Detect which cell encompasses the target text, then output its (x, y) center coordinate. 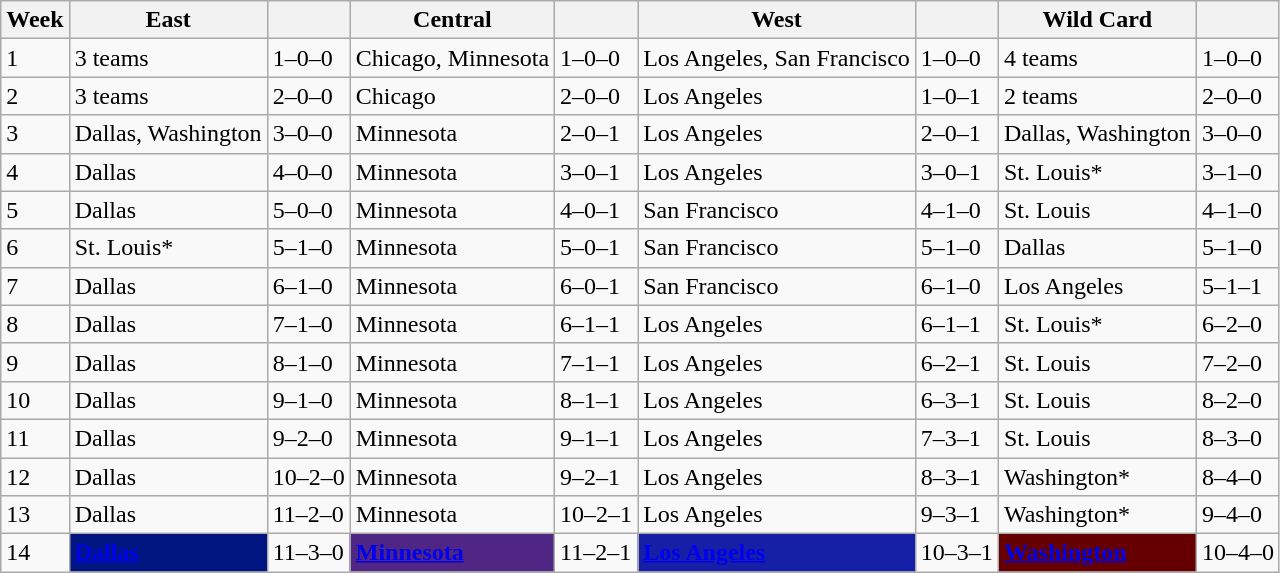
8–3–1 (956, 477)
Los Angeles, San Francisco (777, 58)
9–4–0 (1238, 515)
4 (35, 172)
2 (35, 96)
9 (35, 362)
10–2–0 (308, 477)
11–2–0 (308, 515)
4 teams (1097, 58)
6–2–0 (1238, 324)
7 (35, 286)
9–2–0 (308, 438)
9–3–1 (956, 515)
Central (452, 20)
7–2–0 (1238, 362)
14 (35, 553)
8–2–0 (1238, 400)
10–4–0 (1238, 553)
6–2–1 (956, 362)
5 (35, 210)
Wild Card (1097, 20)
11–2–1 (596, 553)
1–0–1 (956, 96)
8–1–0 (308, 362)
8 (35, 324)
6–3–1 (956, 400)
10–3–1 (956, 553)
Chicago (452, 96)
6 (35, 248)
7–1–1 (596, 362)
5–0–1 (596, 248)
5–0–0 (308, 210)
10–2–1 (596, 515)
4–0–0 (308, 172)
10 (35, 400)
3 (35, 134)
East (168, 20)
9–1–0 (308, 400)
Washington (1097, 553)
1 (35, 58)
8–1–1 (596, 400)
Chicago, Minnesota (452, 58)
4–0–1 (596, 210)
West (777, 20)
8–3–0 (1238, 438)
13 (35, 515)
9–2–1 (596, 477)
5–1–1 (1238, 286)
7–1–0 (308, 324)
2 teams (1097, 96)
Week (35, 20)
11 (35, 438)
9–1–1 (596, 438)
8–4–0 (1238, 477)
12 (35, 477)
7–3–1 (956, 438)
3–1–0 (1238, 172)
6–0–1 (596, 286)
11–3–0 (308, 553)
